From the cell containing the given text, extract its center point as [x, y] coordinate. 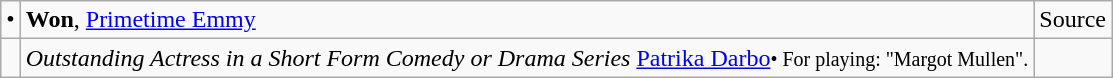
• [10, 20]
Source [1073, 20]
Outstanding Actress in a Short Form Comedy or Drama Series Patrika Darbo• For playing: "Margot Mullen". [527, 58]
Won, Primetime Emmy [527, 20]
